Locate the cell with the specified text and output its [x, y] center coordinate. 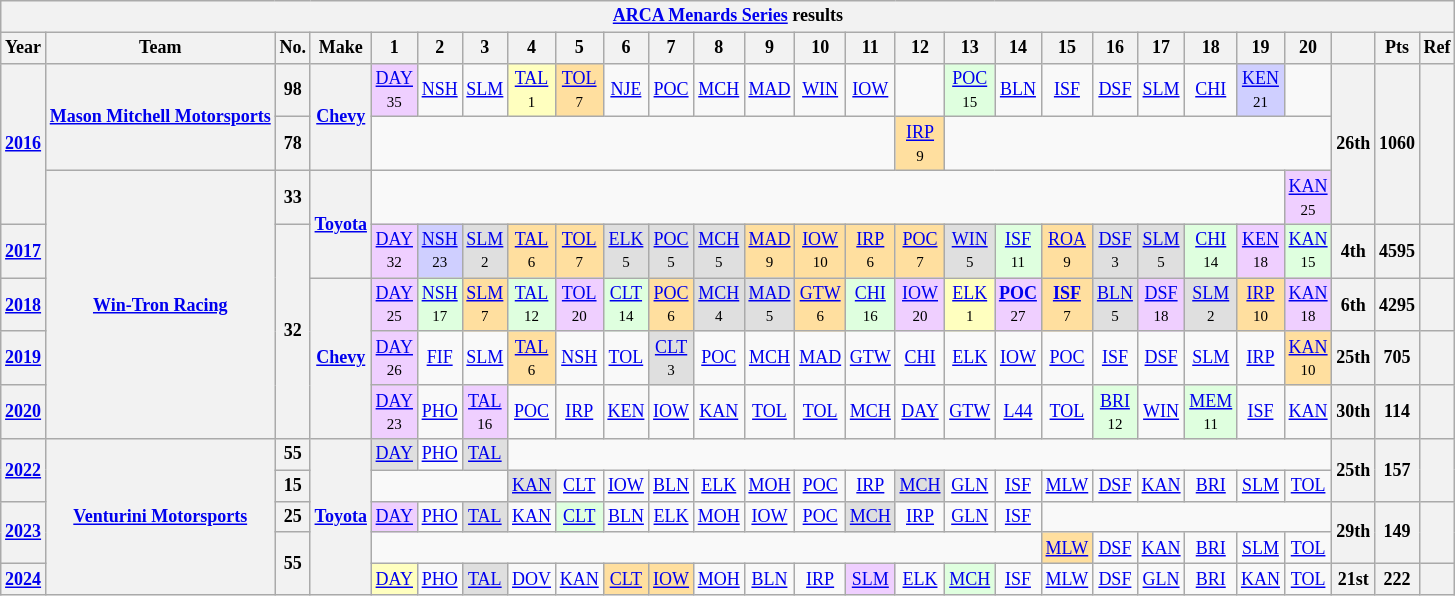
WIN5 [970, 251]
18 [1211, 48]
21st [1354, 578]
DAY35 [394, 90]
Ref [1437, 48]
KAN25 [1308, 197]
IRP6 [870, 251]
16 [1116, 48]
GTW6 [820, 305]
L44 [1018, 412]
MAD5 [770, 305]
KAN18 [1308, 305]
POC7 [920, 251]
CHI16 [870, 305]
157 [1398, 470]
32 [292, 332]
KEN [626, 412]
IRP10 [1261, 305]
6th [1354, 305]
KAN15 [1308, 251]
2016 [24, 144]
MAD9 [770, 251]
9 [770, 48]
POC15 [970, 90]
705 [1398, 358]
25 [292, 516]
DAY26 [394, 358]
19 [1261, 48]
ELK5 [626, 251]
5 [579, 48]
149 [1398, 532]
12 [920, 48]
14 [1018, 48]
6 [626, 48]
IOW20 [920, 305]
DSF18 [1161, 305]
ROA9 [1066, 251]
10 [820, 48]
114 [1398, 412]
ARCA Menards Series results [728, 16]
Year [24, 48]
4th [1354, 251]
No. [292, 48]
Pts [1398, 48]
CHI14 [1211, 251]
2024 [24, 578]
TOL20 [579, 305]
POC6 [672, 305]
Venturini Motorsports [160, 517]
8 [718, 48]
Win-Tron Racing [160, 304]
MEM11 [1211, 412]
ISF11 [1018, 251]
17 [1161, 48]
Team [160, 48]
2 [440, 48]
DOV [532, 578]
NSH23 [440, 251]
Mason Mitchell Motorsports [160, 116]
ELK1 [970, 305]
KEN21 [1261, 90]
33 [292, 197]
DAY25 [394, 305]
4595 [1398, 251]
26th [1354, 144]
SLM7 [485, 305]
2022 [24, 470]
1 [394, 48]
IRP9 [920, 144]
13 [970, 48]
FIF [440, 358]
7 [672, 48]
2018 [24, 305]
NJE [626, 90]
78 [292, 144]
2017 [24, 251]
30th [1354, 412]
2023 [24, 532]
2019 [24, 358]
MCH5 [718, 251]
DAY23 [394, 412]
CLT3 [672, 358]
MCH4 [718, 305]
BLN5 [1116, 305]
SLM5 [1161, 251]
TAL16 [485, 412]
POC5 [672, 251]
NSH17 [440, 305]
20 [1308, 48]
98 [292, 90]
4295 [1398, 305]
BRI12 [1116, 412]
222 [1398, 578]
2020 [24, 412]
29th [1354, 532]
DAY32 [394, 251]
3 [485, 48]
DSF3 [1116, 251]
11 [870, 48]
IOW10 [820, 251]
TAL12 [532, 305]
ISF7 [1066, 305]
KEN18 [1261, 251]
1060 [1398, 144]
TAL1 [532, 90]
KAN10 [1308, 358]
Make [340, 48]
4 [532, 48]
CLT14 [626, 305]
POC27 [1018, 305]
